Find where the given text appears and provide that cell's center as [x, y] coordinate. 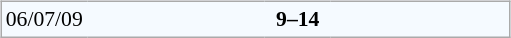
06/07/09 [44, 19]
9–14 [297, 19]
